Identify which cell holds the provided text, then report its [x, y] central coordinate. 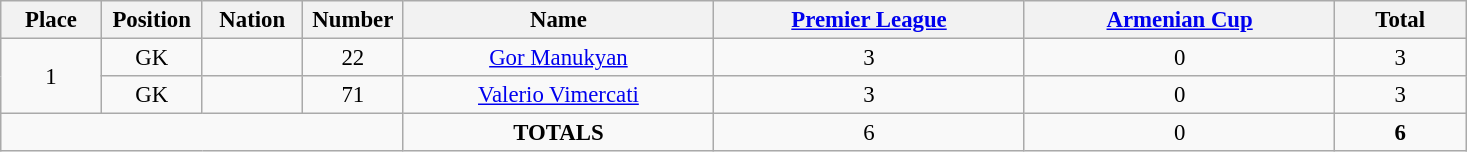
Place [52, 20]
Nation [252, 20]
Valerio Vimercati [558, 95]
1 [52, 76]
Name [558, 20]
Total [1400, 20]
22 [354, 58]
71 [354, 95]
Gor Manukyan [558, 58]
Number [354, 20]
TOTALS [558, 133]
Premier League [870, 20]
Position [152, 20]
Armenian Cup [1180, 20]
